Determine the [x, y] coordinate at the center of the cell enclosing the given text.  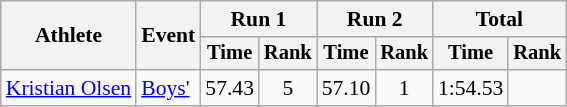
Event [168, 36]
5 [288, 88]
Boys' [168, 88]
Total [500, 19]
Run 2 [375, 19]
Athlete [68, 36]
1:54.53 [470, 88]
Run 1 [258, 19]
57.43 [230, 88]
Kristian Olsen [68, 88]
1 [404, 88]
57.10 [346, 88]
